Search for the cell housing the specified text and yield its (x, y) center coordinate. 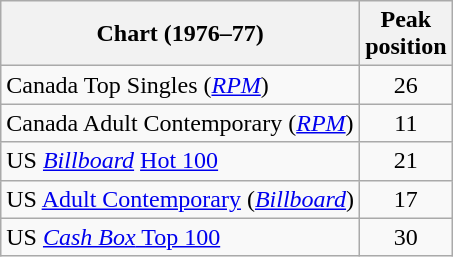
US Cash Box Top 100 (180, 237)
Chart (1976–77) (180, 34)
17 (406, 199)
US Billboard Hot 100 (180, 161)
26 (406, 85)
Peakposition (406, 34)
Canada Adult Contemporary (RPM) (180, 123)
21 (406, 161)
US Adult Contemporary (Billboard) (180, 199)
30 (406, 237)
11 (406, 123)
Canada Top Singles (RPM) (180, 85)
